Return (x, y) of the center of cell containing provided text 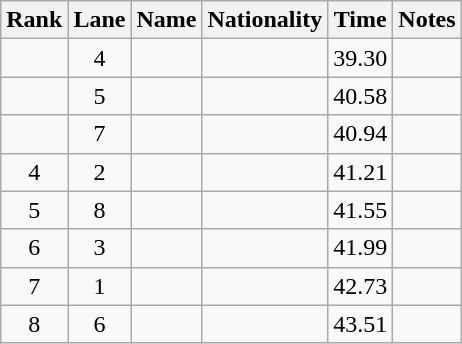
41.21 (360, 172)
Rank (34, 20)
Nationality (265, 20)
40.94 (360, 134)
2 (100, 172)
Lane (100, 20)
1 (100, 286)
Name (166, 20)
42.73 (360, 286)
39.30 (360, 58)
41.55 (360, 210)
Notes (427, 20)
40.58 (360, 96)
Time (360, 20)
41.99 (360, 248)
3 (100, 248)
43.51 (360, 324)
